Determine the (x, y) coordinate at the center of the cell enclosing the given text.  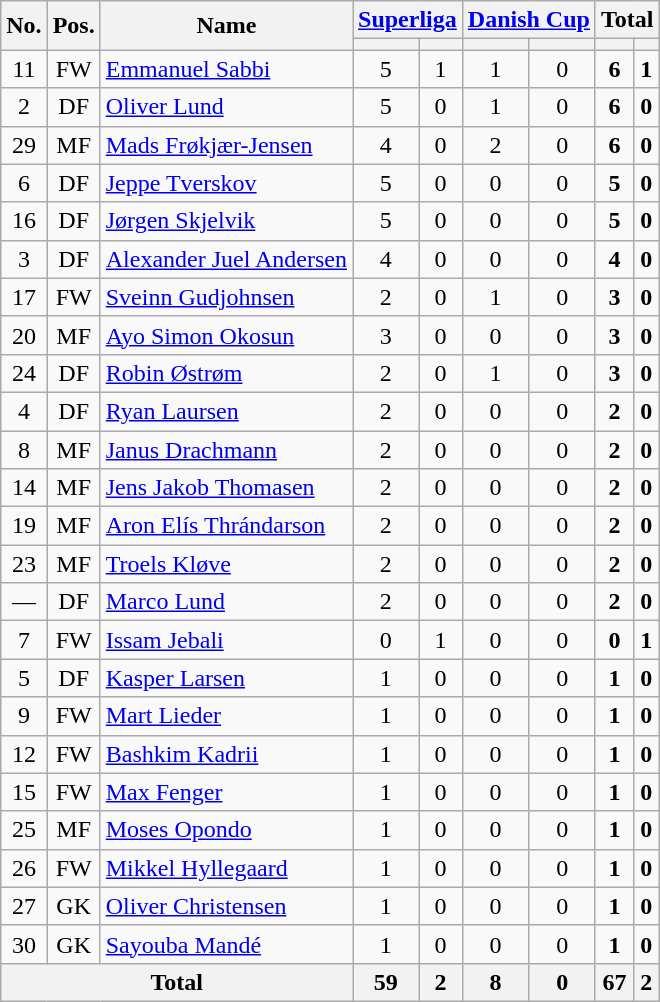
Pos. (74, 26)
Mart Lieder (226, 716)
Jens Jakob Thomasen (226, 488)
Issam Jebali (226, 640)
17 (24, 297)
Alexander Juel Andersen (226, 259)
15 (24, 792)
Max Fenger (226, 792)
Ryan Laursen (226, 411)
Oliver Christensen (226, 906)
20 (24, 335)
No. (24, 26)
Troels Kløve (226, 564)
67 (614, 982)
Bashkim Kadrii (226, 754)
— (24, 602)
Robin Østrøm (226, 373)
Kasper Larsen (226, 678)
27 (24, 906)
Marco Lund (226, 602)
Name (226, 26)
7 (24, 640)
16 (24, 221)
Aron Elís Thrándarson (226, 526)
Superliga (408, 20)
Danish Cup (528, 20)
Ayo Simon Okosun (226, 335)
Janus Drachmann (226, 449)
Jeppe Tverskov (226, 183)
Oliver Lund (226, 107)
Moses Opondo (226, 830)
Sveinn Gudjohnsen (226, 297)
30 (24, 944)
25 (24, 830)
19 (24, 526)
29 (24, 145)
26 (24, 868)
Emmanuel Sabbi (226, 69)
11 (24, 69)
23 (24, 564)
Sayouba Mandé (226, 944)
24 (24, 373)
Mads Frøkjær-Jensen (226, 145)
9 (24, 716)
Mikkel Hyllegaard (226, 868)
12 (24, 754)
14 (24, 488)
59 (386, 982)
Jørgen Skjelvik (226, 221)
